Capture the cell that displays the provided text and extract its [X, Y] central coordinate. 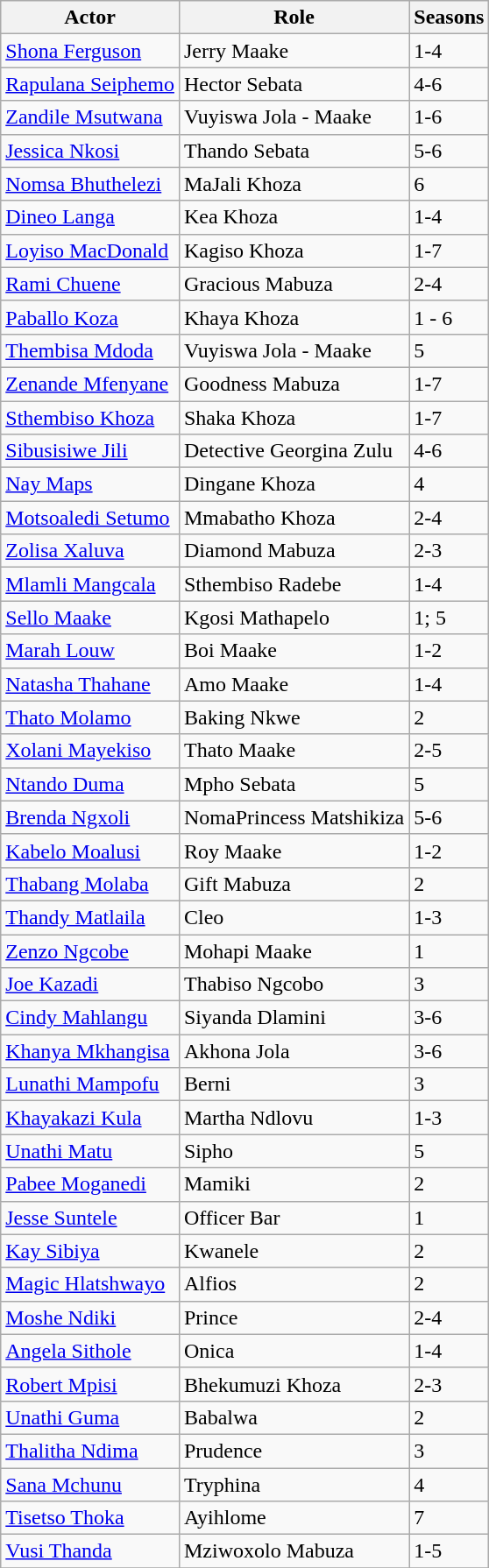
Dingane Khoza [294, 484]
Sthembiso Khoza [90, 418]
Berni [294, 1084]
Kgosi Mathapelo [294, 618]
Vusi Thanda [90, 1551]
Gift Mabuza [294, 884]
Hector Sebata [294, 84]
Magic Hlatshwayo [90, 1284]
Moshe Ndiki [90, 1317]
Xolani Mayekiso [90, 751]
MaJali Khoza [294, 184]
Thembisa Mdoda [90, 350]
Shaka Khoza [294, 418]
Motsoaledi Setumo [90, 518]
Mpho Sebata [294, 784]
Brenda Ngxoli [90, 817]
Babalwa [294, 1417]
Roy Maake [294, 851]
Nay Maps [90, 484]
Ayihlome [294, 1518]
Zandile Msutwana [90, 117]
Goodness Mabuza [294, 384]
Siyanda Dlamini [294, 1018]
Khayakazi Kula [90, 1118]
Kwanele [294, 1251]
Jesse Suntele [90, 1218]
Cleo [294, 917]
Kagiso Khoza [294, 251]
Thalitha Ndima [90, 1451]
Khanya Mkhangisa [90, 1051]
Khaya Khoza [294, 317]
Joe Kazadi [90, 985]
Unathi Guma [90, 1417]
Mmabatho Khoza [294, 518]
Ntando Duma [90, 784]
Jerry Maake [294, 51]
Kea Khoza [294, 217]
Zolisa Xaluva [90, 551]
1-6 [449, 117]
Thabang Molaba [90, 884]
7 [449, 1518]
Baking Nkwe [294, 717]
Sipho [294, 1151]
6 [449, 184]
Marah Louw [90, 651]
Officer Bar [294, 1218]
Rapulana Seiphemo [90, 84]
NomaPrincess Matshikiza [294, 817]
Tryphina [294, 1485]
1-5 [449, 1551]
Seasons [449, 18]
Role [294, 18]
Zenande Mfenyane [90, 384]
Prince [294, 1317]
Thabiso Ngcobo [294, 985]
Unathi Matu [90, 1151]
1 - 6 [449, 317]
Sibusisiwe Jili [90, 451]
Bhekumuzi Khoza [294, 1384]
Alfios [294, 1284]
Thandy Matlaila [90, 917]
Kay Sibiya [90, 1251]
Mlamli Mangcala [90, 584]
Diamond Mabuza [294, 551]
Amo Maake [294, 684]
Thato Maake [294, 751]
Lunathi Mampofu [90, 1084]
Loyiso MacDonald [90, 251]
Nomsa Bhuthelezi [90, 184]
Shona Ferguson [90, 51]
Actor [90, 18]
Natasha Thahane [90, 684]
Dineo Langa [90, 217]
Mohapi Maake [294, 950]
Paballo Koza [90, 317]
Mziwoxolo Mabuza [294, 1551]
Angela Sithole [90, 1351]
Zenzo Ngcobe [90, 950]
Mamiki [294, 1184]
Pabee Moganedi [90, 1184]
Rami Chuene [90, 284]
Boi Maake [294, 651]
Kabelo Moalusi [90, 851]
Thando Sebata [294, 151]
1; 5 [449, 618]
Thato Molamo [90, 717]
Gracious Mabuza [294, 284]
Robert Mpisi [90, 1384]
Jessica Nkosi [90, 151]
Akhona Jola [294, 1051]
Detective Georgina Zulu [294, 451]
Cindy Mahlangu [90, 1018]
Prudence [294, 1451]
Onica [294, 1351]
Tisetso Thoka [90, 1518]
Sthembiso Radebe [294, 584]
Martha Ndlovu [294, 1118]
2-5 [449, 751]
Sello Maake [90, 618]
Sana Mchunu [90, 1485]
